Return the (X, Y) coordinate for the center point of the cell that contains the specified text.  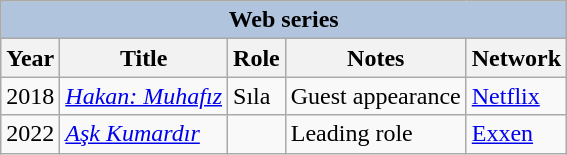
2018 (30, 96)
Notes (376, 58)
Aşk Kumardır (144, 134)
Web series (284, 20)
Year (30, 58)
Network (516, 58)
Guest appearance (376, 96)
Title (144, 58)
Role (257, 58)
Netflix (516, 96)
Hakan: Muhafız (144, 96)
Exxen (516, 134)
2022 (30, 134)
Leading role (376, 134)
Sıla (257, 96)
